Capture the cell that displays the provided text and extract its (x, y) central coordinate. 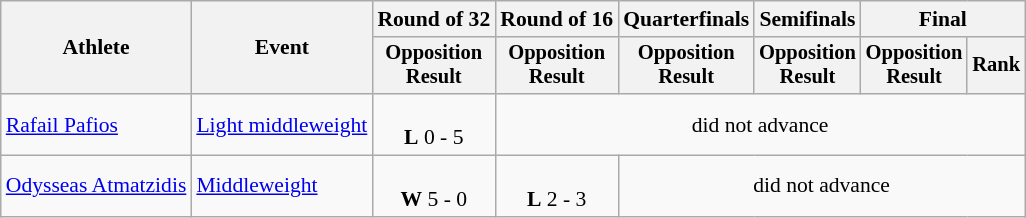
W 5 - 0 (434, 186)
Semifinals (808, 19)
Final (943, 19)
Light middleweight (282, 124)
Event (282, 48)
L 2 - 3 (556, 186)
L 0 - 5 (434, 124)
Round of 16 (556, 19)
Odysseas Atmatzidis (96, 186)
Middleweight (282, 186)
Athlete (96, 48)
Rafail Pafios (96, 124)
Rank (996, 66)
Quarterfinals (686, 19)
Round of 32 (434, 19)
